Detect which cell encompasses the target text, then output its [X, Y] center coordinate. 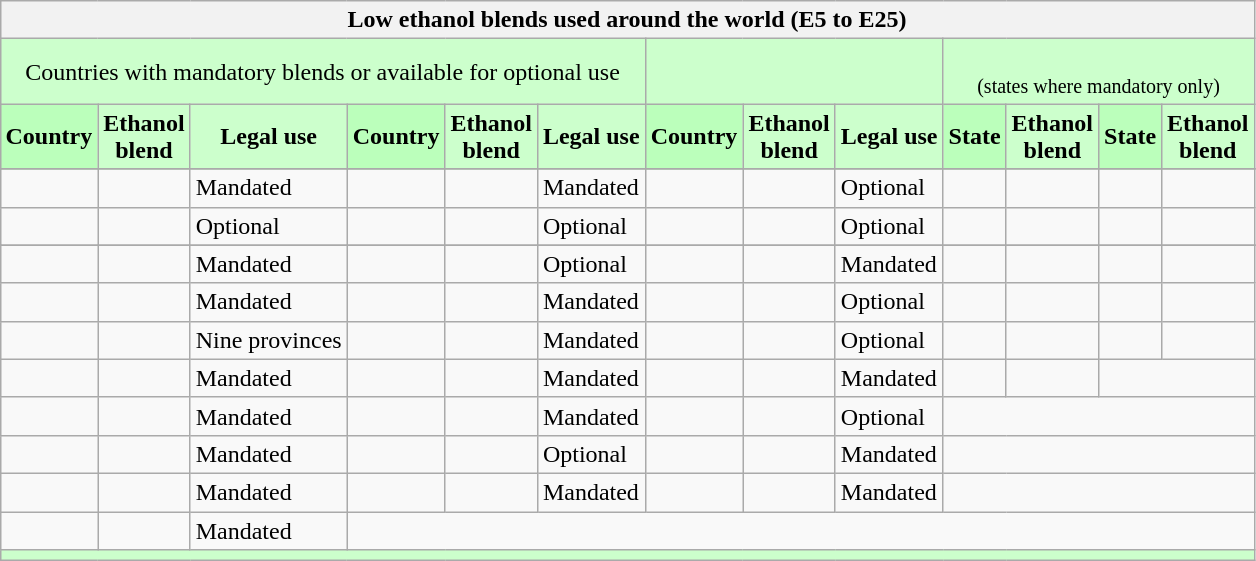
(states where mandatory only) [1098, 72]
Countries with mandatory blends or available for optional use [322, 72]
Nine provinces [268, 340]
Low ethanol blends used around the world (E5 to E25) [627, 20]
